From the cell containing the given text, extract its center point as (x, y) coordinate. 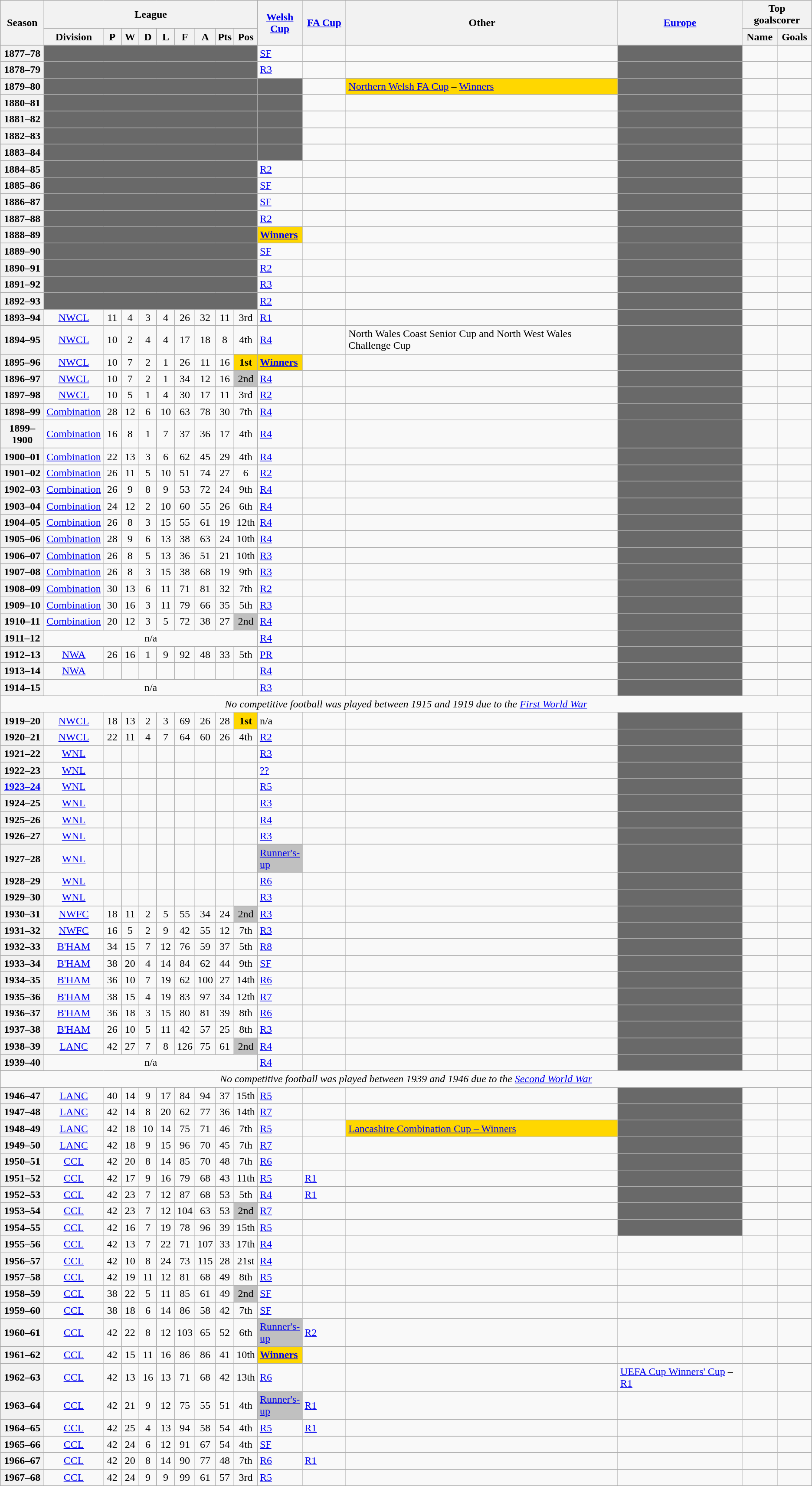
1889–90 (23, 252)
1953–54 (23, 1211)
1936–37 (23, 1013)
W (130, 37)
65 (206, 1332)
1938–39 (23, 1046)
74 (206, 473)
67 (206, 1444)
29 (225, 456)
1902–03 (23, 489)
1914–15 (23, 687)
44 (225, 963)
66 (206, 605)
Other (482, 23)
1878–79 (23, 70)
1886–87 (23, 202)
1884–85 (23, 169)
1948–49 (23, 1129)
Goals (795, 37)
76 (185, 947)
1912–13 (23, 655)
1888–89 (23, 235)
A (206, 37)
104 (185, 1211)
1931–32 (23, 930)
1954–55 (23, 1227)
League (151, 15)
FA Cup (324, 23)
Pos (246, 37)
73 (185, 1260)
1925–26 (23, 820)
1950–51 (23, 1162)
41 (225, 1355)
1922–23 (23, 770)
1894–95 (23, 340)
1908–09 (23, 589)
Pts (225, 37)
1900–01 (23, 456)
1895–96 (23, 362)
11th (246, 1178)
1937–38 (23, 1029)
Top goalscorer (777, 15)
1877–78 (23, 53)
100 (206, 980)
1880–81 (23, 103)
17th (246, 1244)
1919–20 (23, 720)
1947–48 (23, 1112)
PR (279, 655)
35 (225, 605)
Division (74, 37)
Lancashire Combination Cup – Winners (482, 1129)
126 (185, 1046)
87 (185, 1195)
D (147, 37)
1957–58 (23, 1277)
Welsh Cup (279, 23)
1929–30 (23, 897)
1939–40 (23, 1063)
1964–65 (23, 1428)
F (185, 37)
1881–82 (23, 119)
1949–50 (23, 1145)
1904–05 (23, 523)
59 (206, 947)
97 (206, 996)
1946–47 (23, 1096)
43 (225, 1178)
1891–92 (23, 285)
1923–24 (23, 787)
1963–64 (23, 1405)
1920–21 (23, 737)
1934–35 (23, 980)
1960–61 (23, 1332)
Europe (680, 23)
40 (112, 1096)
1935–36 (23, 996)
1930–31 (23, 914)
No competitive football was played between 1939 and 1946 due to the Second World War (406, 1079)
1932–33 (23, 947)
1903–04 (23, 506)
80 (185, 1013)
83 (185, 996)
91 (185, 1444)
115 (206, 1260)
1890–91 (23, 268)
1958–59 (23, 1293)
1910–11 (23, 622)
69 (185, 720)
1887–88 (23, 218)
1952–53 (23, 1195)
1905–06 (23, 539)
1909–10 (23, 605)
21st (246, 1260)
P (112, 37)
1961–62 (23, 1355)
99 (185, 1477)
1879–80 (23, 86)
107 (206, 1244)
No competitive football was played between 1915 and 1919 due to the First World War (406, 704)
1893–94 (23, 317)
1907–08 (23, 572)
1883–84 (23, 152)
Name (760, 37)
UEFA Cup Winners' Cup – R1 (680, 1378)
1926–27 (23, 836)
1899–1900 (23, 434)
90 (185, 1461)
103 (185, 1332)
1896–97 (23, 379)
1933–34 (23, 963)
1911–12 (23, 638)
92 (185, 655)
L (166, 37)
1924–25 (23, 803)
R8 (279, 947)
1913–14 (23, 671)
1955–56 (23, 1244)
1901–02 (23, 473)
1962–63 (23, 1378)
Northern Welsh FA Cup – Winners (482, 86)
1956–57 (23, 1260)
1897–98 (23, 395)
1885–86 (23, 185)
1882–83 (23, 136)
52 (225, 1332)
1921–22 (23, 753)
13th (246, 1378)
1892–93 (23, 301)
1966–67 (23, 1461)
1927–28 (23, 859)
64 (185, 737)
1965–66 (23, 1444)
Season (23, 23)
?? (279, 770)
1959–60 (23, 1310)
1967–68 (23, 1477)
46 (225, 1129)
1898–99 (23, 412)
1928–29 (23, 881)
North Wales Coast Senior Cup and North West Wales Challenge Cup (482, 340)
1951–52 (23, 1178)
1906–07 (23, 556)
